Identify which cell holds the provided text, then report its [x, y] central coordinate. 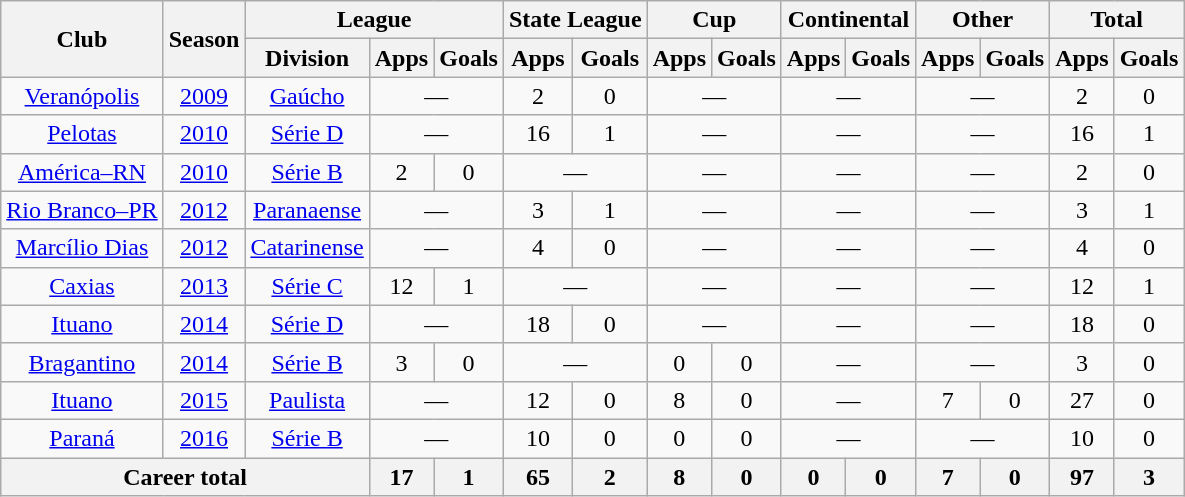
17 [401, 477]
2009 [204, 96]
Bragantino [82, 362]
Career total [186, 477]
2015 [204, 400]
Marcílio Dias [82, 248]
Total [1117, 20]
Paraná [82, 438]
América–RN [82, 172]
Veranópolis [82, 96]
Season [204, 39]
2013 [204, 286]
Cup [714, 20]
Club [82, 39]
Catarinense [307, 248]
Pelotas [82, 134]
League [374, 20]
2016 [204, 438]
Caxias [82, 286]
Continental [848, 20]
Série C [307, 286]
Rio Branco–PR [82, 210]
Paranaense [307, 210]
27 [1082, 400]
State League [575, 20]
Other [983, 20]
Paulista [307, 400]
65 [538, 477]
Division [307, 58]
97 [1082, 477]
Gaúcho [307, 96]
